Detect which cell encompasses the target text, then output its (x, y) center coordinate. 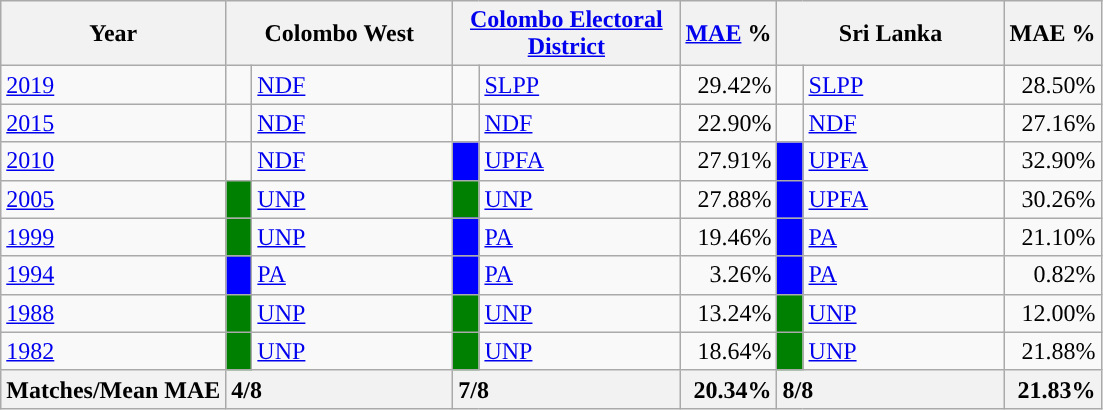
30.26% (1052, 199)
3.26% (728, 275)
1994 (114, 275)
18.64% (728, 351)
32.90% (1052, 161)
2010 (114, 161)
2019 (114, 85)
22.90% (728, 123)
27.88% (728, 199)
21.88% (1052, 351)
8/8 (890, 389)
1999 (114, 237)
Colombo Electoral District (566, 34)
2005 (114, 199)
20.34% (728, 389)
29.42% (728, 85)
2015 (114, 123)
13.24% (728, 313)
7/8 (566, 389)
12.00% (1052, 313)
21.83% (1052, 389)
28.50% (1052, 85)
1988 (114, 313)
4/8 (340, 389)
1982 (114, 351)
21.10% (1052, 237)
Sri Lanka (890, 34)
Colombo West (340, 34)
27.91% (728, 161)
27.16% (1052, 123)
Year (114, 34)
19.46% (728, 237)
Matches/Mean MAE (114, 389)
0.82% (1052, 275)
